Scan for the cell matching the given text and deliver its (x, y) coordinate at center. 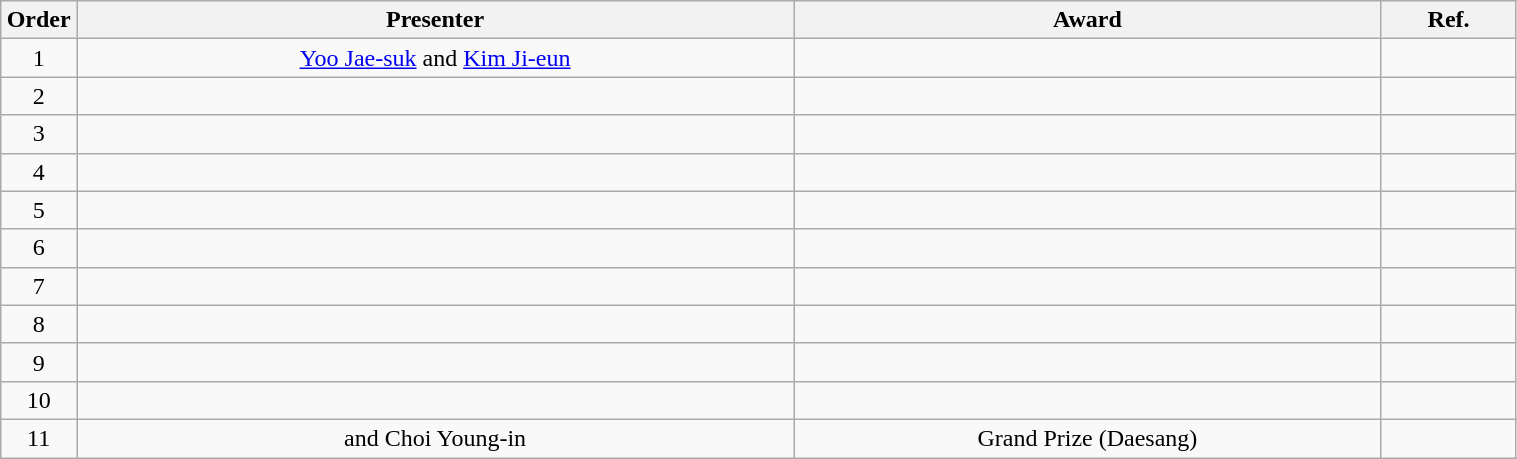
8 (39, 324)
5 (39, 210)
2 (39, 96)
1 (39, 58)
Order (39, 20)
9 (39, 362)
Yoo Jae-suk and Kim Ji-eun (434, 58)
11 (39, 438)
Award (1088, 20)
3 (39, 134)
Ref. (1448, 20)
6 (39, 248)
4 (39, 172)
7 (39, 286)
Presenter (434, 20)
and Choi Young-in (434, 438)
10 (39, 400)
Grand Prize (Daesang) (1088, 438)
